Capture the cell that displays the provided text and extract its [x, y] central coordinate. 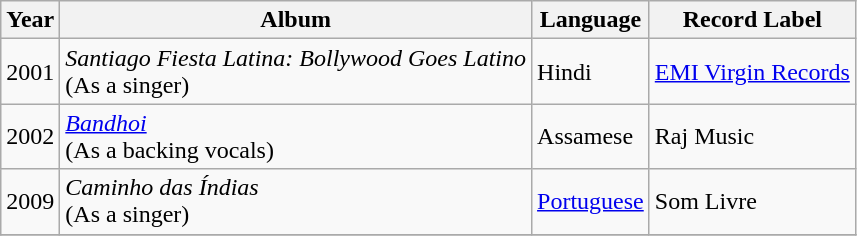
Language [591, 20]
Caminho das Índias (As a singer) [296, 202]
Som Livre [752, 202]
2009 [30, 202]
Santiago Fiesta Latina: Bollywood Goes Latino (As a singer) [296, 72]
Year [30, 20]
Album [296, 20]
2001 [30, 72]
EMI Virgin Records [752, 72]
Bandhoi (As a backing vocals) [296, 136]
2002 [30, 136]
Assamese [591, 136]
Record Label [752, 20]
Raj Music [752, 136]
Portuguese [591, 202]
Hindi [591, 72]
